From the cell containing the given text, extract its center point as [X, Y] coordinate. 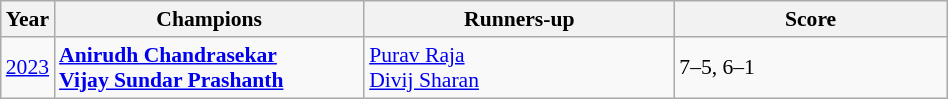
Champions [209, 19]
2023 [28, 68]
Anirudh Chandrasekar Vijay Sundar Prashanth [209, 68]
Year [28, 19]
Score [810, 19]
Runners-up [519, 19]
Purav Raja Divij Sharan [519, 68]
7–5, 6–1 [810, 68]
